From the cell containing the given text, extract its center point as [x, y] coordinate. 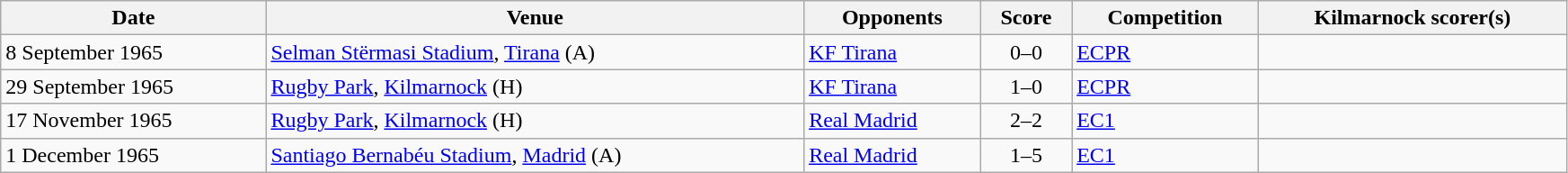
2–2 [1026, 121]
Opponents [893, 18]
29 September 1965 [133, 86]
Kilmarnock scorer(s) [1413, 18]
8 September 1965 [133, 52]
Competition [1165, 18]
17 November 1965 [133, 121]
1 December 1965 [133, 155]
1–5 [1026, 155]
Score [1026, 18]
Venue [536, 18]
Date [133, 18]
0–0 [1026, 52]
Selman Stërmasi Stadium, Tirana (A) [536, 52]
1–0 [1026, 86]
Santiago Bernabéu Stadium, Madrid (A) [536, 155]
